Return [x, y] of the center of cell containing provided text 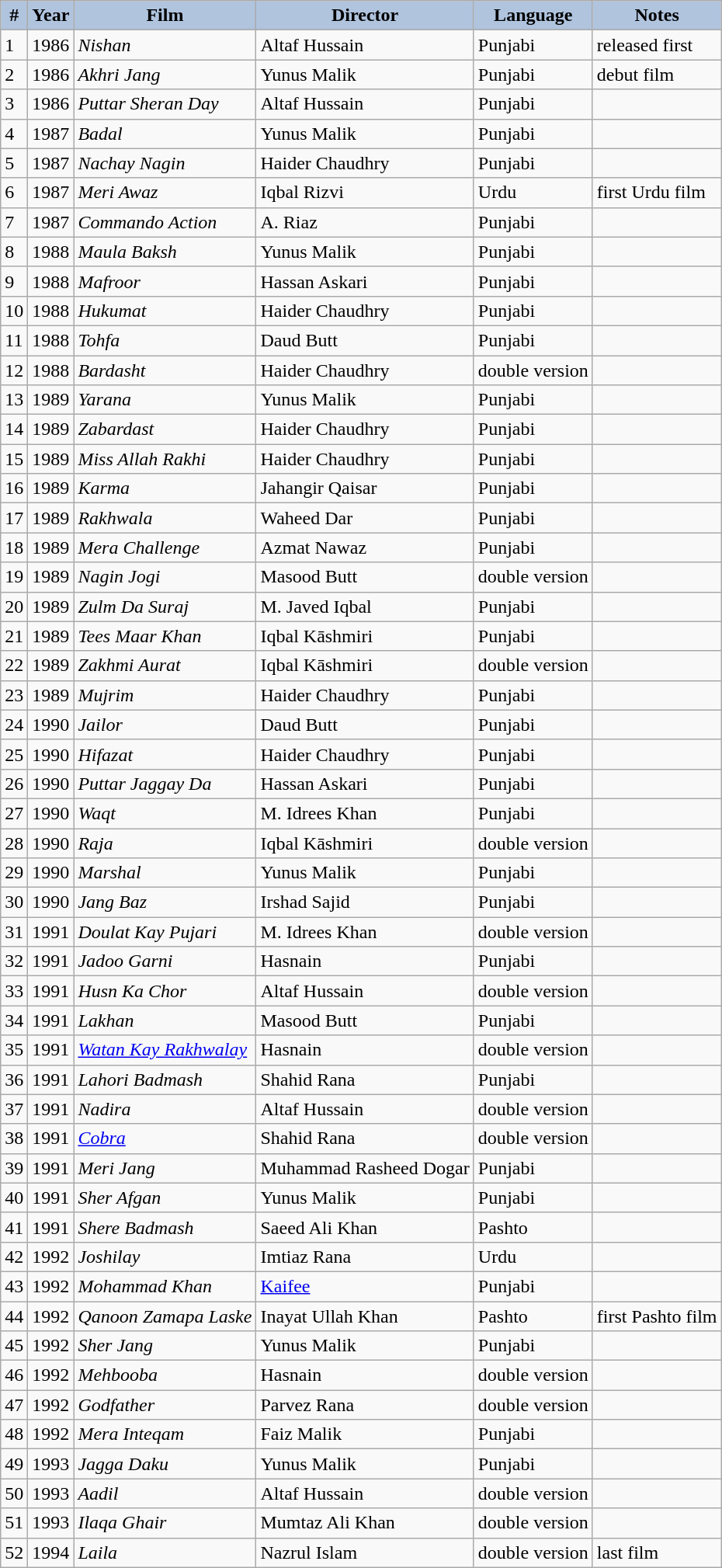
Jang Baz [165, 902]
5 [14, 163]
Hifazat [165, 754]
Joshilay [165, 1257]
31 [14, 932]
last film [657, 1552]
6 [14, 193]
23 [14, 695]
Saeed Ali Khan [365, 1227]
37 [14, 1109]
42 [14, 1257]
Parvez Rana [365, 1405]
Zabardast [165, 429]
# [14, 16]
41 [14, 1227]
Qanoon Zamapa Laske [165, 1316]
2 [14, 75]
Nachay Nagin [165, 163]
Cobra [165, 1139]
47 [14, 1405]
Mera Inteqam [165, 1434]
Meri Awaz [165, 193]
4 [14, 134]
Hukumat [165, 311]
21 [14, 636]
Jagga Daku [165, 1464]
16 [14, 488]
14 [14, 429]
49 [14, 1464]
first Urdu film [657, 193]
Nagin Jogi [165, 577]
Waheed Dar [365, 518]
Mohammad Khan [165, 1286]
Lahori Badmash [165, 1080]
17 [14, 518]
Mujrim [165, 695]
32 [14, 961]
45 [14, 1346]
8 [14, 252]
Jadoo Garni [165, 961]
Laila [165, 1552]
Azmat Nawaz [365, 548]
Aadil [165, 1493]
3 [14, 104]
18 [14, 548]
Director [365, 16]
Inayat Ullah Khan [365, 1316]
Akhri Jang [165, 75]
27 [14, 813]
Lakhan [165, 1020]
Sher Jang [165, 1346]
Sher Afgan [165, 1198]
Tees Maar Khan [165, 636]
Nadira [165, 1109]
33 [14, 991]
Miss Allah Rakhi [165, 459]
Waqt [165, 813]
Puttar Jaggay Da [165, 784]
Jahangir Qaisar [365, 488]
Kaifee [365, 1286]
30 [14, 902]
10 [14, 311]
Mumtaz Ali Khan [365, 1523]
Godfather [165, 1405]
52 [14, 1552]
Puttar Sheran Day [165, 104]
Watan Kay Rakhwalay [165, 1050]
Language [533, 16]
Husn Ka Chor [165, 991]
A. Riaz [365, 222]
46 [14, 1375]
Meri Jang [165, 1168]
Rakhwala [165, 518]
40 [14, 1198]
48 [14, 1434]
Zakhmi Aurat [165, 666]
Faiz Malik [365, 1434]
Zulm Da Suraj [165, 607]
Bardasht [165, 370]
51 [14, 1523]
24 [14, 725]
19 [14, 577]
Mehbooba [165, 1375]
38 [14, 1139]
Irshad Sajid [365, 902]
Karma [165, 488]
7 [14, 222]
Film [165, 16]
26 [14, 784]
15 [14, 459]
Yarana [165, 400]
Nishan [165, 45]
20 [14, 607]
Nazrul Islam [365, 1552]
44 [14, 1316]
13 [14, 400]
36 [14, 1080]
43 [14, 1286]
Year [51, 16]
1 [14, 45]
22 [14, 666]
1994 [51, 1552]
29 [14, 873]
first Pashto film [657, 1316]
28 [14, 843]
Ilaqa Ghair [165, 1523]
Tohfa [165, 340]
M. Javed Iqbal [365, 607]
25 [14, 754]
39 [14, 1168]
12 [14, 370]
Raja [165, 843]
debut film [657, 75]
35 [14, 1050]
34 [14, 1020]
50 [14, 1493]
Commando Action [165, 222]
Iqbal Rizvi [365, 193]
Shere Badmash [165, 1227]
Notes [657, 16]
Doulat Kay Pujari [165, 932]
Maula Baksh [165, 252]
11 [14, 340]
Muhammad Rasheed Dogar [365, 1168]
9 [14, 281]
Badal [165, 134]
Jailor [165, 725]
Mera Challenge [165, 548]
Mafroor [165, 281]
released first [657, 45]
Marshal [165, 873]
Imtiaz Rana [365, 1257]
